For the text-containing cell, return its midpoint in [X, Y] coordinate format. 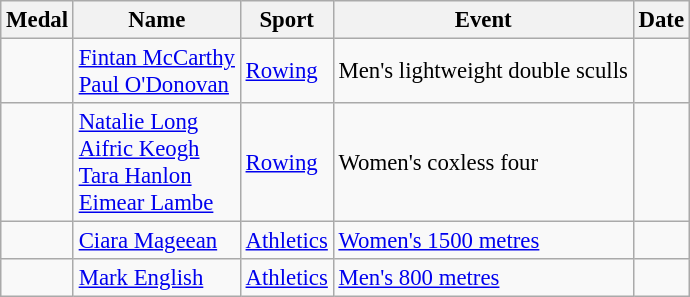
Mark English [156, 278]
Name [156, 20]
Medal [38, 20]
Natalie LongAifric KeoghTara HanlonEimear Lambe [156, 162]
Date [661, 20]
Men's lightweight double sculls [483, 72]
Ciara Mageean [156, 241]
Sport [286, 20]
Event [483, 20]
Men's 800 metres [483, 278]
Women's 1500 metres [483, 241]
Women's coxless four [483, 162]
Fintan McCarthyPaul O'Donovan [156, 72]
